Return the [X, Y] coordinate for the center point of the cell that contains the specified text.  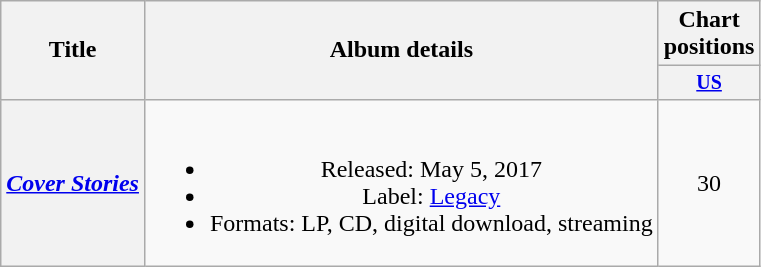
Title [73, 50]
Chart positions [709, 34]
Cover Stories [73, 182]
US [709, 82]
30 [709, 182]
Album details [401, 50]
Released: May 5, 2017Label: LegacyFormats: LP, CD, digital download, streaming [401, 182]
